Scan for the cell matching the given text and deliver its [x, y] coordinate at center. 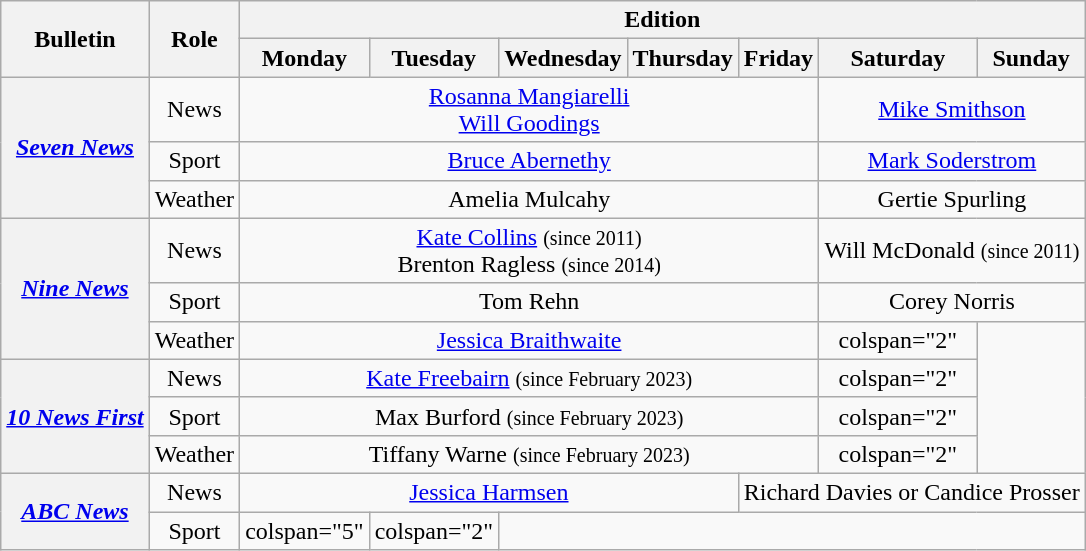
Rosanna MangiarelliWill Goodings [530, 110]
Max Burford (since February 2023) [530, 416]
Wednesday [563, 58]
Edition [663, 20]
Kate Freebairn (since February 2023) [530, 378]
Amelia Mulcahy [530, 199]
Mike Smithson [952, 110]
Will McDonald (since 2011) [952, 250]
Corey Norris [952, 302]
Tom Rehn [530, 302]
Kate Collins (since 2011)Brenton Ragless (since 2014) [530, 250]
Jessica Braithwaite [530, 340]
Nine News [75, 288]
Jessica Harmsen [490, 492]
Thursday [682, 58]
Tuesday [434, 58]
Mark Soderstrom [952, 161]
Friday [778, 58]
Bulletin [75, 39]
10 News First [75, 416]
Sunday [1031, 58]
Bruce Abernethy [530, 161]
Tiffany Warne (since February 2023) [530, 454]
Gertie Spurling [952, 199]
ABC News [75, 511]
Saturday [898, 58]
Seven News [75, 148]
colspan="5" [305, 531]
Richard Davies or Candice Prosser [912, 492]
Role [194, 39]
Monday [305, 58]
